Search for the cell housing the specified text and yield its [x, y] center coordinate. 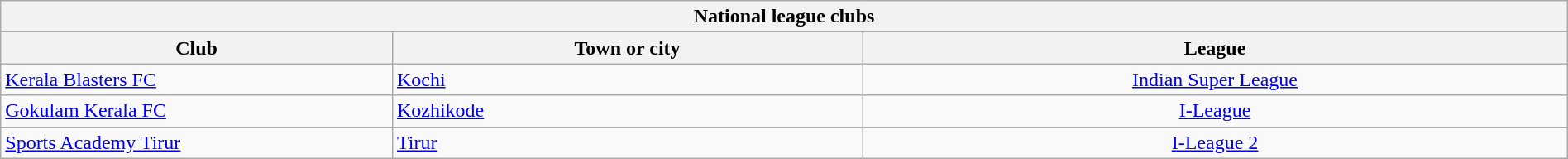
I-League 2 [1216, 142]
Kochi [627, 79]
Town or city [627, 48]
Tirur [627, 142]
Kerala Blasters FC [197, 79]
Indian Super League [1216, 79]
Kozhikode [627, 111]
National league clubs [784, 17]
I-League [1216, 111]
Gokulam Kerala FC [197, 111]
Club [197, 48]
League [1216, 48]
Sports Academy Tirur [197, 142]
